Capture the cell that displays the provided text and extract its [x, y] central coordinate. 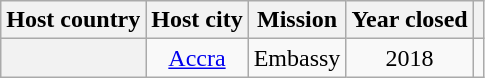
Host country [74, 20]
2018 [410, 58]
Accra [197, 58]
Embassy [297, 58]
Host city [197, 20]
Year closed [410, 20]
Mission [297, 20]
